Search for the cell housing the specified text and yield its [x, y] center coordinate. 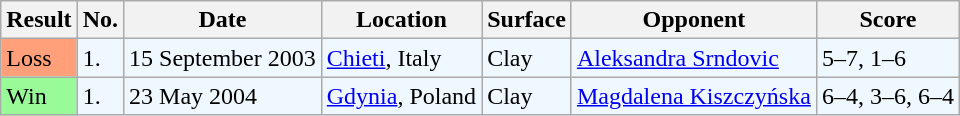
Loss [39, 58]
Chieti, Italy [401, 58]
6–4, 3–6, 6–4 [888, 96]
Score [888, 20]
No. [100, 20]
Result [39, 20]
Aleksandra Srndovic [694, 58]
Opponent [694, 20]
23 May 2004 [223, 96]
Date [223, 20]
Magdalena Kiszczyńska [694, 96]
Win [39, 96]
Gdynia, Poland [401, 96]
5–7, 1–6 [888, 58]
Location [401, 20]
15 September 2003 [223, 58]
Surface [527, 20]
